Detect which cell encompasses the target text, then output its (X, Y) center coordinate. 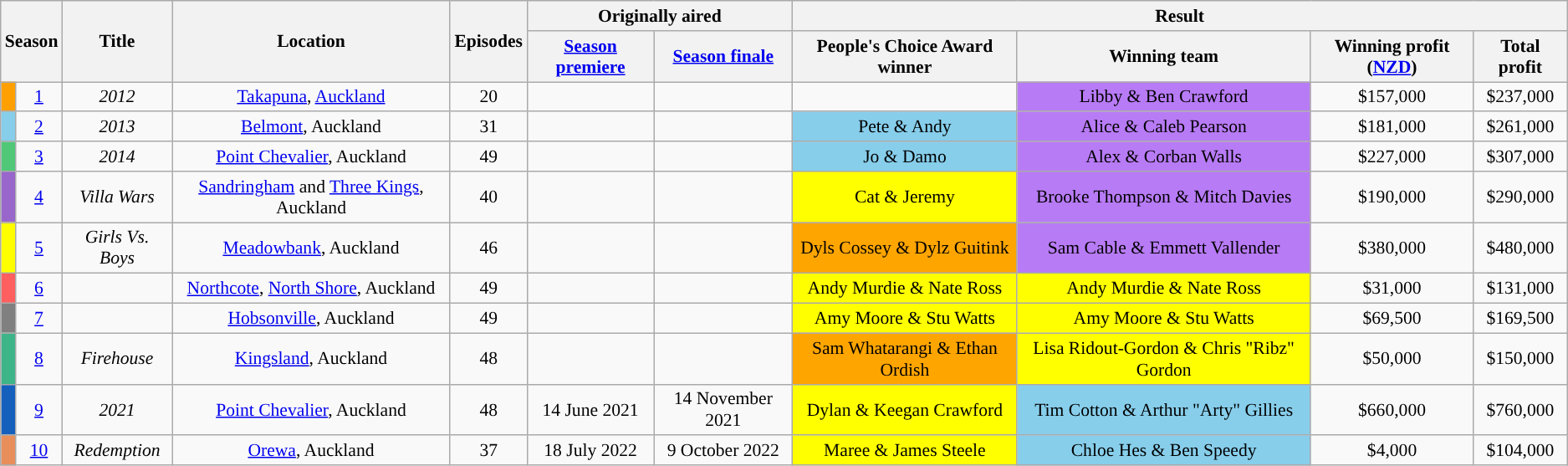
Belmont, Auckland (311, 127)
$660,000 (1392, 410)
Title (117, 42)
Episodes (488, 42)
$4,000 (1392, 451)
Winning team (1164, 57)
Brooke Thompson & Mitch Davies (1164, 197)
Winning profit (NZD) (1392, 57)
Firehouse (117, 358)
Total profit (1520, 57)
Orewa, Auckland (311, 451)
31 (488, 127)
46 (488, 248)
$150,000 (1520, 358)
2012 (117, 97)
2 (39, 127)
Lisa Ridout-Gordon & Chris "Ribz" Gordon (1164, 358)
4 (39, 197)
$190,000 (1392, 197)
$227,000 (1392, 156)
Girls Vs. Boys (117, 248)
14 June 2021 (590, 410)
$261,000 (1520, 127)
$380,000 (1392, 248)
$480,000 (1520, 248)
Cat & Jeremy (905, 197)
Dylan & Keegan Crawford (905, 410)
2021 (117, 410)
Northcote, North Shore, Auckland (311, 289)
5 (39, 248)
$760,000 (1520, 410)
$290,000 (1520, 197)
Location (311, 42)
Season finale (723, 57)
Pete & Andy (905, 127)
$237,000 (1520, 97)
Hobsonville, Auckland (311, 319)
6 (39, 289)
Season premiere (590, 57)
1 (39, 97)
$104,000 (1520, 451)
Sandringham and Three Kings, Auckland (311, 197)
Season (32, 42)
20 (488, 97)
Sam Whatarangi & Ethan Ordish (905, 358)
People's Choice Award winner (905, 57)
Kingsland, Auckland (311, 358)
$307,000 (1520, 156)
9 (39, 410)
7 (39, 319)
$31,000 (1392, 289)
$69,500 (1392, 319)
$131,000 (1520, 289)
Meadowbank, Auckland (311, 248)
14 November 2021 (723, 410)
10 (39, 451)
2013 (117, 127)
40 (488, 197)
$181,000 (1392, 127)
37 (488, 451)
9 October 2022 (723, 451)
Alice & Caleb Pearson (1164, 127)
Takapuna, Auckland (311, 97)
3 (39, 156)
Dyls Cossey & Dylz Guitink (905, 248)
18 July 2022 (590, 451)
Chloe Hes & Ben Speedy (1164, 451)
Libby & Ben Crawford (1164, 97)
Result (1180, 16)
2014 (117, 156)
Maree & James Steele (905, 451)
8 (39, 358)
Redemption (117, 451)
$157,000 (1392, 97)
$169,500 (1520, 319)
Originally aired (659, 16)
Tim Cotton & Arthur "Arty" Gillies (1164, 410)
Sam Cable & Emmett Vallender (1164, 248)
Alex & Corban Walls (1164, 156)
Villa Wars (117, 197)
$50,000 (1392, 358)
Jo & Damo (905, 156)
